Determine the (x, y) coordinate at the center of the cell enclosing the given text.  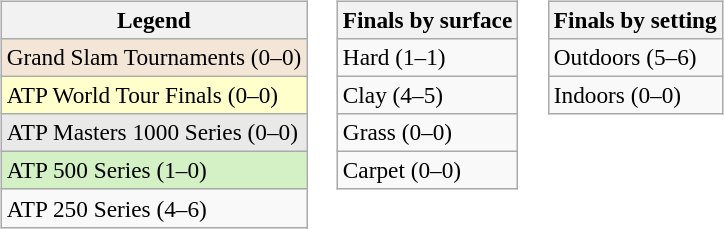
Clay (4–5) (427, 95)
ATP 250 Series (4–6) (154, 208)
Finals by surface (427, 20)
Grass (0–0) (427, 133)
ATP Masters 1000 Series (0–0) (154, 133)
Finals by setting (635, 20)
Outdoors (5–6) (635, 57)
Hard (1–1) (427, 57)
Indoors (0–0) (635, 95)
ATP 500 Series (1–0) (154, 171)
Carpet (0–0) (427, 171)
Legend (154, 20)
Grand Slam Tournaments (0–0) (154, 57)
ATP World Tour Finals (0–0) (154, 95)
